Find where the given text appears and provide that cell's center as [X, Y] coordinate. 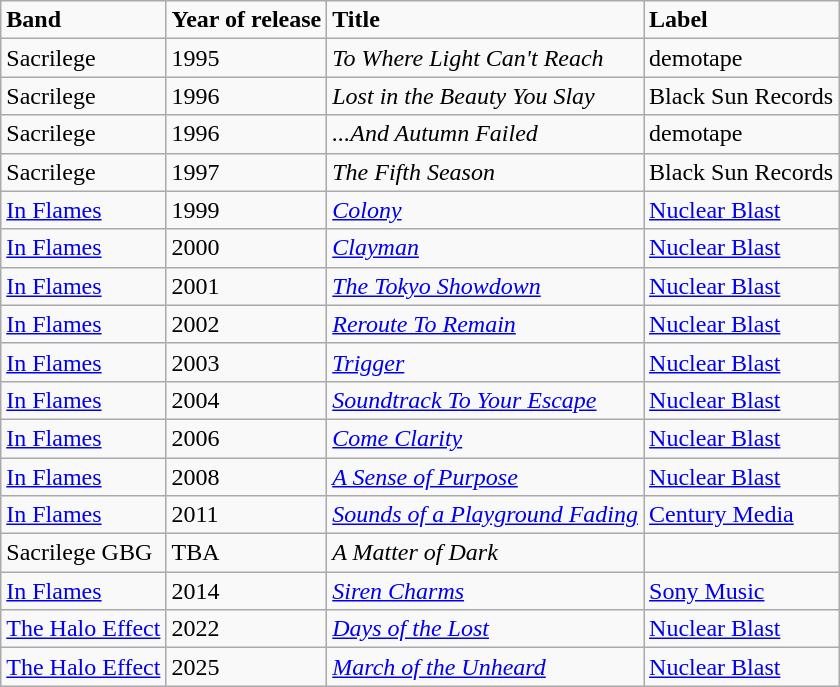
Label [742, 20]
A Sense of Purpose [486, 477]
Sacrilege GBG [84, 553]
Century Media [742, 515]
Siren Charms [486, 591]
Soundtrack To Your Escape [486, 400]
Band [84, 20]
2003 [246, 362]
2011 [246, 515]
Year of release [246, 20]
2002 [246, 324]
To Where Light Can't Reach [486, 58]
Colony [486, 210]
2025 [246, 667]
Lost in the Beauty You Slay [486, 96]
Come Clarity [486, 438]
2008 [246, 477]
2004 [246, 400]
1995 [246, 58]
Reroute To Remain [486, 324]
1999 [246, 210]
Clayman [486, 248]
March of the Unheard [486, 667]
2000 [246, 248]
1997 [246, 172]
Title [486, 20]
A Matter of Dark [486, 553]
Sony Music [742, 591]
Trigger [486, 362]
2001 [246, 286]
Days of the Lost [486, 629]
TBA [246, 553]
2014 [246, 591]
The Tokyo Showdown [486, 286]
...And Autumn Failed [486, 134]
2006 [246, 438]
Sounds of a Playground Fading [486, 515]
2022 [246, 629]
The Fifth Season [486, 172]
